Return the (X, Y) coordinate for the center point of the cell that contains the specified text.  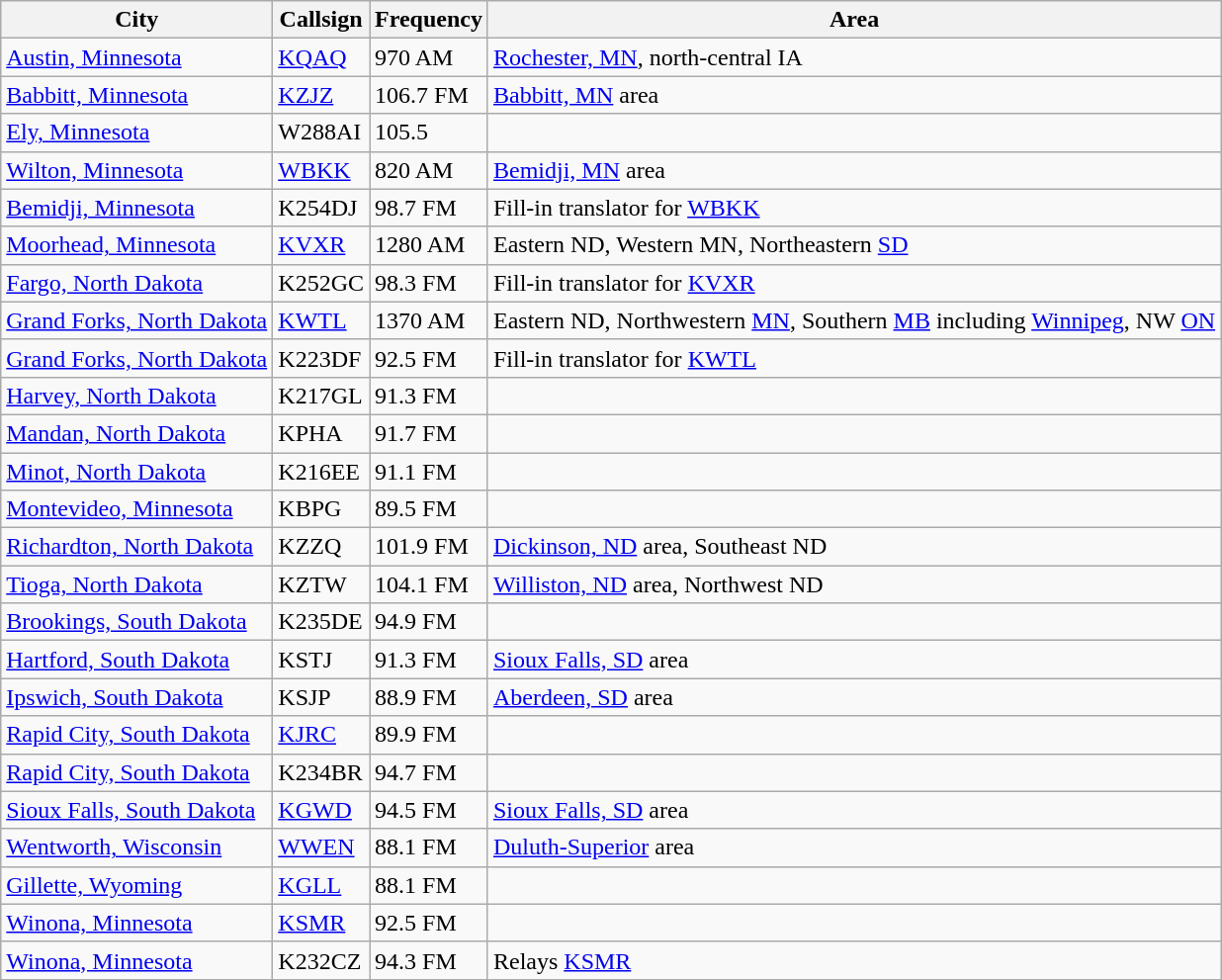
Wilton, Minnesota (136, 170)
KBPG (321, 509)
K254DJ (321, 208)
Fargo, North Dakota (136, 283)
WWEN (321, 847)
K217GL (321, 396)
KGLL (321, 885)
K223DF (321, 358)
Eastern ND, Western MN, Northeastern SD (854, 245)
KGWD (321, 810)
Duluth-Superior area (854, 847)
Relays KSMR (854, 960)
K216EE (321, 472)
Fill-in translator for WBKK (854, 208)
88.9 FM (429, 697)
820 AM (429, 170)
KZZQ (321, 547)
Babbitt, MN area (854, 95)
Bemidji, Minnesota (136, 208)
KSMR (321, 923)
Tioga, North Dakota (136, 584)
89.9 FM (429, 735)
Harvey, North Dakota (136, 396)
KZTW (321, 584)
Williston, ND area, Northwest ND (854, 584)
Fill-in translator for KVXR (854, 283)
Moorhead, Minnesota (136, 245)
Wentworth, Wisconsin (136, 847)
Hartford, South Dakota (136, 660)
91.1 FM (429, 472)
Brookings, South Dakota (136, 622)
W288AI (321, 133)
K235DE (321, 622)
KSJP (321, 697)
Aberdeen, SD area (854, 697)
KPHA (321, 433)
Minot, North Dakota (136, 472)
Babbitt, Minnesota (136, 95)
94.9 FM (429, 622)
KJRC (321, 735)
1370 AM (429, 320)
KQAQ (321, 57)
K252GC (321, 283)
Fill-in translator for KWTL (854, 358)
970 AM (429, 57)
106.7 FM (429, 95)
Bemidji, MN area (854, 170)
94.7 FM (429, 772)
Frequency (429, 20)
KVXR (321, 245)
104.1 FM (429, 584)
Mandan, North Dakota (136, 433)
Callsign (321, 20)
Montevideo, Minnesota (136, 509)
101.9 FM (429, 547)
Eastern ND, Northwestern MN, Southern MB including Winnipeg, NW ON (854, 320)
94.5 FM (429, 810)
Austin, Minnesota (136, 57)
Sioux Falls, South Dakota (136, 810)
98.7 FM (429, 208)
KWTL (321, 320)
91.7 FM (429, 433)
KSTJ (321, 660)
K234BR (321, 772)
1280 AM (429, 245)
Richardton, North Dakota (136, 547)
105.5 (429, 133)
89.5 FM (429, 509)
98.3 FM (429, 283)
WBKK (321, 170)
K232CZ (321, 960)
Rochester, MN, north-central IA (854, 57)
KZJZ (321, 95)
94.3 FM (429, 960)
Ely, Minnesota (136, 133)
Gillette, Wyoming (136, 885)
Ipswich, South Dakota (136, 697)
Dickinson, ND area, Southeast ND (854, 547)
Area (854, 20)
City (136, 20)
